For the text-containing cell, return its midpoint in [X, Y] coordinate format. 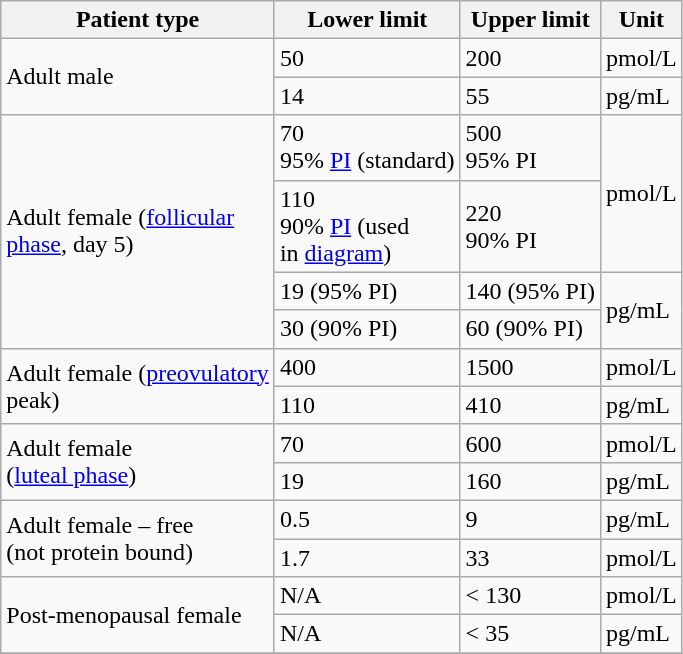
60 (90% PI) [530, 329]
< 130 [530, 596]
7095% PI (standard) [367, 148]
55 [530, 96]
160 [530, 481]
Adult male [138, 77]
1.7 [367, 557]
110 [367, 405]
11090% PI (used in diagram) [367, 226]
Unit [641, 20]
140 (95% PI) [530, 291]
22090% PI [530, 226]
Adult female (luteal phase) [138, 462]
200 [530, 58]
50095% PI [530, 148]
400 [367, 367]
70 [367, 443]
410 [530, 405]
19 [367, 481]
Adult female (preovulatory peak) [138, 386]
Lower limit [367, 20]
19 (95% PI) [367, 291]
Patient type [138, 20]
50 [367, 58]
< 35 [530, 634]
1500 [530, 367]
Adult female (follicular phase, day 5) [138, 232]
30 (90% PI) [367, 329]
0.5 [367, 519]
Upper limit [530, 20]
14 [367, 96]
Post-menopausal female [138, 615]
Adult female – free (not protein bound) [138, 538]
600 [530, 443]
9 [530, 519]
33 [530, 557]
